From the cell containing the given text, extract its center point as [X, Y] coordinate. 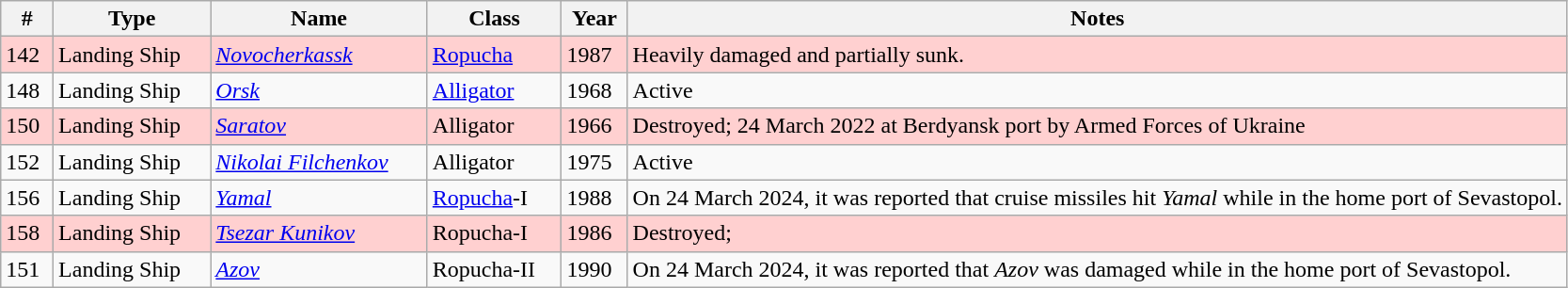
1986 [594, 233]
Novocherkassk [319, 55]
158 [27, 233]
Destroyed; [1097, 233]
151 [27, 269]
1988 [594, 198]
Azov [319, 269]
Nikolai Filchenkov [319, 162]
On 24 March 2024, it was reported that cruise missiles hit Yamal while in the home port of Sevastopol. [1097, 198]
Destroyed; 24 March 2022 at Berdyansk port by Armed Forces of Ukraine [1097, 126]
Notes [1097, 19]
1966 [594, 126]
1990 [594, 269]
Year [594, 19]
On 24 March 2024, it was reported that Azov was damaged while in the home port of Sevastopol. [1097, 269]
Ropucha [495, 55]
Yamal [319, 198]
1968 [594, 90]
Orsk [319, 90]
Heavily damaged and partially sunk. [1097, 55]
Name [319, 19]
142 [27, 55]
148 [27, 90]
Type [132, 19]
# [27, 19]
152 [27, 162]
Tsezar Kunikov [319, 233]
150 [27, 126]
156 [27, 198]
1975 [594, 162]
Ropucha-II [495, 269]
Class [495, 19]
1987 [594, 55]
Saratov [319, 126]
